Pinpoint the cell where the given text exists, returning its [x, y] midpoint coordinate. 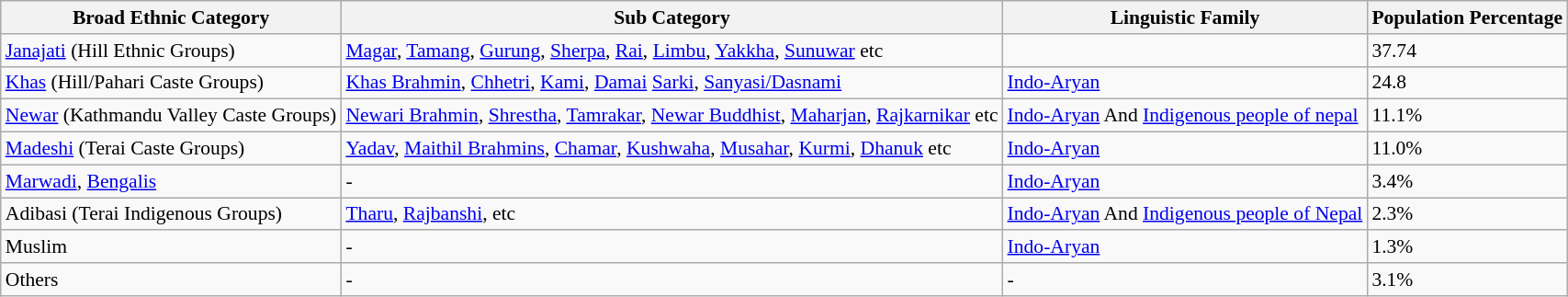
Magar, Tamang, Gurung, Sherpa, Rai, Limbu, Yakkha, Sunuwar etc [671, 51]
Janajati (Hill Ethnic Groups) [171, 51]
Tharu, Rajbanshi, etc [671, 214]
1.3% [1467, 247]
Indo-Aryan And Indigenous people of Nepal [1185, 214]
Muslim [171, 247]
Others [171, 280]
24.8 [1467, 83]
Newari Brahmin, Shrestha, Tamrakar, Newar Buddhist, Maharjan, Rajkarnikar etc [671, 116]
Broad Ethnic Category [171, 17]
Newar (Kathmandu Valley Caste Groups) [171, 116]
Marwadi, Bengalis [171, 181]
3.1% [1467, 280]
3.4% [1467, 181]
2.3% [1467, 214]
Khas (Hill/Pahari Caste Groups) [171, 83]
37.74 [1467, 51]
Sub Category [671, 17]
Adibasi (Terai Indigenous Groups) [171, 214]
Linguistic Family [1185, 17]
Population Percentage [1467, 17]
Madeshi (Terai Caste Groups) [171, 149]
Yadav, Maithil Brahmins, Chamar, Kushwaha, Musahar, Kurmi, Dhanuk etc [671, 149]
11.0% [1467, 149]
Khas Brahmin, Chhetri, Kami, Damai Sarki, Sanyasi/Dasnami [671, 83]
11.1% [1467, 116]
Indo-Aryan And Indigenous people of nepal [1185, 116]
